Detect which cell encompasses the target text, then output its (x, y) center coordinate. 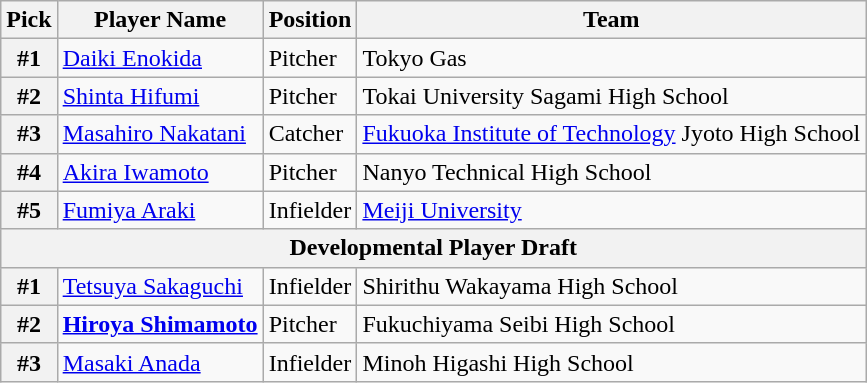
Minoh Higashi High School (612, 362)
Tokai University Sagami High School (612, 96)
Shinta Hifumi (160, 96)
Team (612, 20)
Hiroya Shimamoto (160, 324)
Shirithu Wakayama High School (612, 286)
Catcher (310, 134)
Developmental Player Draft (434, 248)
#5 (29, 210)
Daiki Enokida (160, 58)
Masahiro Nakatani (160, 134)
Masaki Anada (160, 362)
Nanyo Technical High School (612, 172)
Tetsuya Sakaguchi (160, 286)
Player Name (160, 20)
Akira Iwamoto (160, 172)
Meiji University (612, 210)
Fumiya Araki (160, 210)
Fukuoka Institute of Technology Jyoto High School (612, 134)
#4 (29, 172)
Pick (29, 20)
Position (310, 20)
Fukuchiyama Seibi High School (612, 324)
Tokyo Gas (612, 58)
